From the cell containing the given text, extract its center point as (x, y) coordinate. 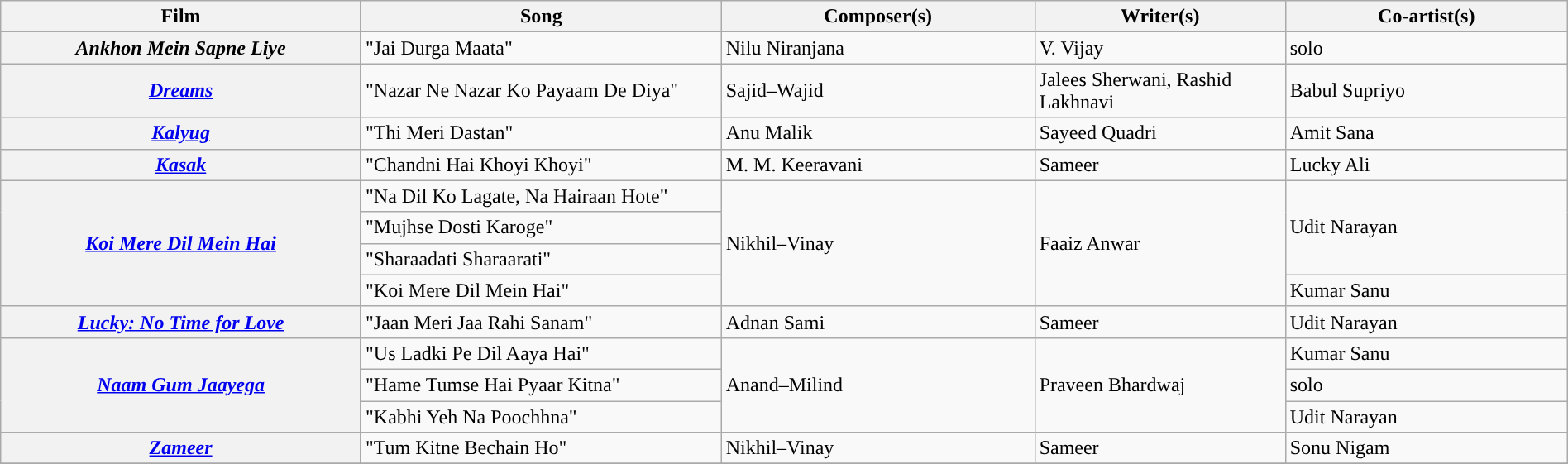
"Chandni Hai Khoyi Khoyi" (541, 165)
Anu Malik (878, 133)
Writer(s) (1159, 17)
"Koi Mere Dil Mein Hai" (541, 290)
"Jai Durga Maata" (541, 48)
"Thi Meri Dastan" (541, 133)
Sayeed Quadri (1159, 133)
Lucky Ali (1426, 165)
Naam Gum Jaayega (181, 385)
Song (541, 17)
Co-artist(s) (1426, 17)
Koi Mere Dil Mein Hai (181, 243)
M. M. Keeravani (878, 165)
Nilu Niranjana (878, 48)
"Kabhi Yeh Na Poochhna" (541, 416)
V. Vijay (1159, 48)
Lucky: No Time for Love (181, 322)
Babul Supriyo (1426, 91)
Ankhon Mein Sapne Liye (181, 48)
Amit Sana (1426, 133)
"Tum Kitne Bechain Ho" (541, 448)
"Nazar Ne Nazar Ko Payaam De Diya" (541, 91)
Kalyug (181, 133)
Sonu Nigam (1426, 448)
"Hame Tumse Hai Pyaar Kitna" (541, 385)
Composer(s) (878, 17)
Faaiz Anwar (1159, 243)
Jalees Sherwani, Rashid Lakhnavi (1159, 91)
"Us Ladki Pe Dil Aaya Hai" (541, 353)
Zameer (181, 448)
Adnan Sami (878, 322)
Dreams (181, 91)
Kasak (181, 165)
"Jaan Meri Jaa Rahi Sanam" (541, 322)
Anand–Milind (878, 385)
"Sharaadati Sharaarati" (541, 259)
Film (181, 17)
Sajid–Wajid (878, 91)
"Na Dil Ko Lagate, Na Hairaan Hote" (541, 196)
Praveen Bhardwaj (1159, 385)
"Mujhse Dosti Karoge" (541, 227)
